Identify which cell holds the provided text, then report its (x, y) central coordinate. 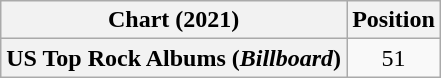
Chart (2021) (174, 20)
US Top Rock Albums (Billboard) (174, 58)
51 (394, 58)
Position (394, 20)
